Extract the (x, y) coordinate from the center of the cell holding the provided text.  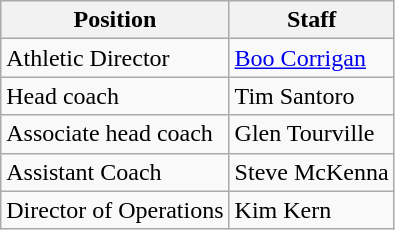
Boo Corrigan (312, 58)
Director of Operations (115, 210)
Staff (312, 20)
Steve McKenna (312, 172)
Tim Santoro (312, 96)
Athletic Director (115, 58)
Kim Kern (312, 210)
Assistant Coach (115, 172)
Head coach (115, 96)
Glen Tourville (312, 134)
Position (115, 20)
Associate head coach (115, 134)
